Detect which cell encompasses the target text, then output its [x, y] center coordinate. 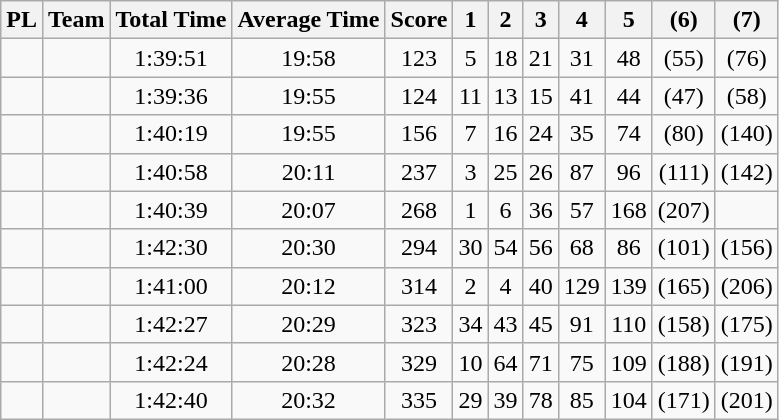
1:40:19 [171, 134]
(165) [684, 286]
109 [628, 362]
(207) [684, 210]
19:58 [308, 58]
Average Time [308, 20]
1:42:27 [171, 324]
20:29 [308, 324]
20:07 [308, 210]
124 [419, 96]
41 [582, 96]
20:32 [308, 400]
(55) [684, 58]
129 [582, 286]
25 [506, 172]
39 [506, 400]
(76) [746, 58]
16 [506, 134]
1:42:30 [171, 248]
20:12 [308, 286]
1:40:39 [171, 210]
323 [419, 324]
1:41:00 [171, 286]
29 [470, 400]
237 [419, 172]
74 [628, 134]
Score [419, 20]
54 [506, 248]
24 [540, 134]
1:39:51 [171, 58]
314 [419, 286]
1:42:24 [171, 362]
44 [628, 96]
139 [628, 286]
68 [582, 248]
123 [419, 58]
(191) [746, 362]
78 [540, 400]
20:11 [308, 172]
87 [582, 172]
21 [540, 58]
48 [628, 58]
75 [582, 362]
85 [582, 400]
6 [506, 210]
(188) [684, 362]
86 [628, 248]
(158) [684, 324]
168 [628, 210]
96 [628, 172]
36 [540, 210]
(175) [746, 324]
110 [628, 324]
(47) [684, 96]
20:28 [308, 362]
13 [506, 96]
PL [22, 20]
26 [540, 172]
45 [540, 324]
43 [506, 324]
10 [470, 362]
(142) [746, 172]
57 [582, 210]
18 [506, 58]
104 [628, 400]
(80) [684, 134]
1:42:40 [171, 400]
91 [582, 324]
20:30 [308, 248]
(58) [746, 96]
11 [470, 96]
335 [419, 400]
30 [470, 248]
(171) [684, 400]
1:39:36 [171, 96]
1:40:58 [171, 172]
(140) [746, 134]
(101) [684, 248]
(6) [684, 20]
294 [419, 248]
64 [506, 362]
156 [419, 134]
(7) [746, 20]
Team [76, 20]
71 [540, 362]
34 [470, 324]
35 [582, 134]
31 [582, 58]
(156) [746, 248]
(111) [684, 172]
7 [470, 134]
15 [540, 96]
(201) [746, 400]
(206) [746, 286]
Total Time [171, 20]
40 [540, 286]
56 [540, 248]
329 [419, 362]
268 [419, 210]
